Identify which cell holds the provided text, then report its (x, y) central coordinate. 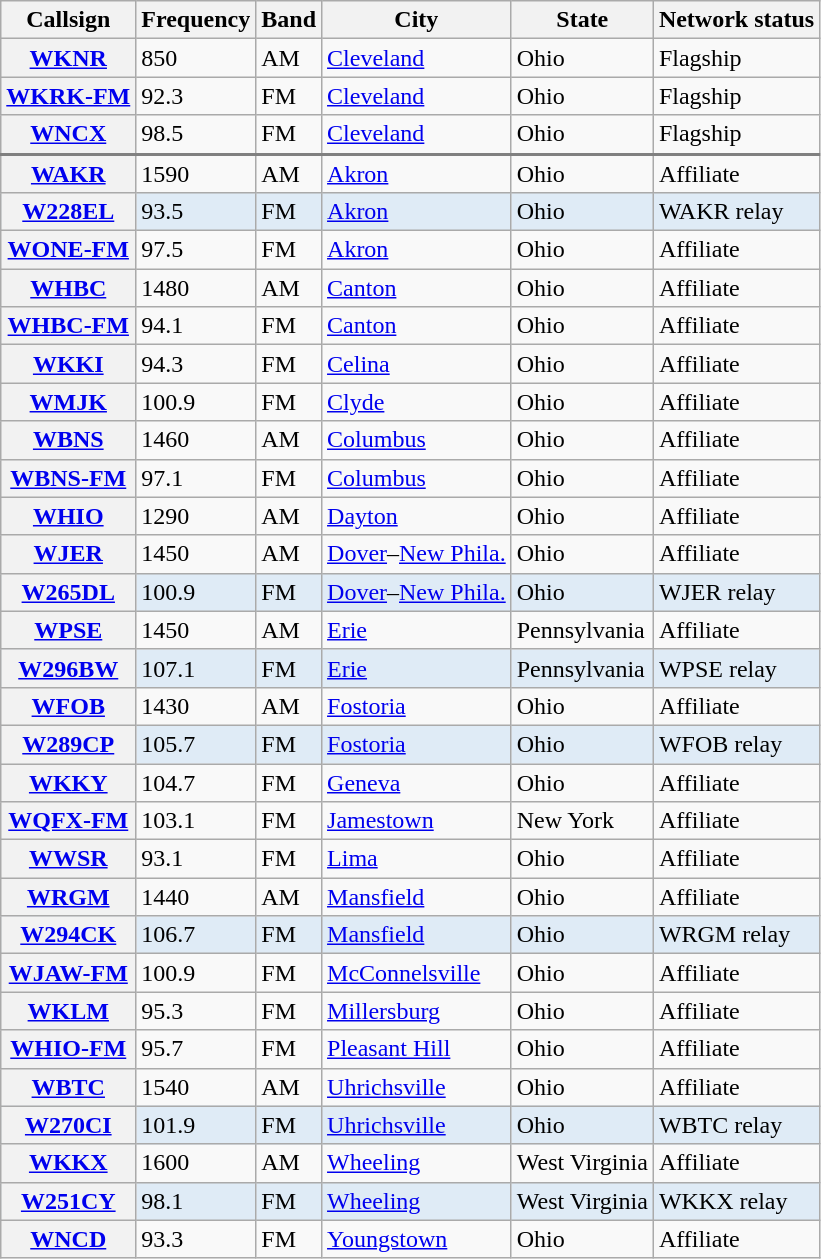
WPSE relay (736, 668)
W270CI (68, 1125)
WKKX (68, 1163)
WFOB (68, 706)
State (582, 20)
WAKR relay (736, 212)
1480 (196, 288)
98.5 (196, 134)
Band (289, 20)
WRGM relay (736, 935)
98.1 (196, 1201)
WJAW-FM (68, 973)
Dayton (417, 516)
WRGM (68, 897)
WBTC (68, 1087)
WHBC (68, 288)
W296BW (68, 668)
WPSE (68, 630)
WJER (68, 554)
Jamestown (417, 821)
WFOB relay (736, 744)
WHBC-FM (68, 326)
93.5 (196, 212)
W251CY (68, 1201)
1590 (196, 174)
WKKX relay (736, 1201)
Millersburg (417, 1011)
WMJK (68, 402)
WBNS (68, 440)
92.3 (196, 96)
WNCD (68, 1239)
WAKR (68, 174)
W289CP (68, 744)
103.1 (196, 821)
WWSR (68, 859)
93.1 (196, 859)
WNCX (68, 134)
W265DL (68, 592)
1600 (196, 1163)
New York (582, 821)
WKNR (68, 58)
1540 (196, 1087)
W228EL (68, 212)
97.5 (196, 250)
106.7 (196, 935)
1290 (196, 516)
WBNS-FM (68, 478)
Clyde (417, 402)
Pleasant Hill (417, 1049)
WKLM (68, 1011)
1430 (196, 706)
95.3 (196, 1011)
City (417, 20)
850 (196, 58)
Frequency (196, 20)
WKKY (68, 783)
WONE-FM (68, 250)
94.1 (196, 326)
Network status (736, 20)
97.1 (196, 478)
105.7 (196, 744)
101.9 (196, 1125)
WKKI (68, 364)
104.7 (196, 783)
WKRK-FM (68, 96)
107.1 (196, 668)
W294CK (68, 935)
WJER relay (736, 592)
94.3 (196, 364)
Callsign (68, 20)
1440 (196, 897)
Youngstown (417, 1239)
WHIO-FM (68, 1049)
WHIO (68, 516)
Geneva (417, 783)
95.7 (196, 1049)
93.3 (196, 1239)
McConnelsville (417, 973)
WBTC relay (736, 1125)
Celina (417, 364)
WQFX-FM (68, 821)
Lima (417, 859)
1460 (196, 440)
